Return the (X, Y) coordinate for the center point of the cell that contains the specified text.  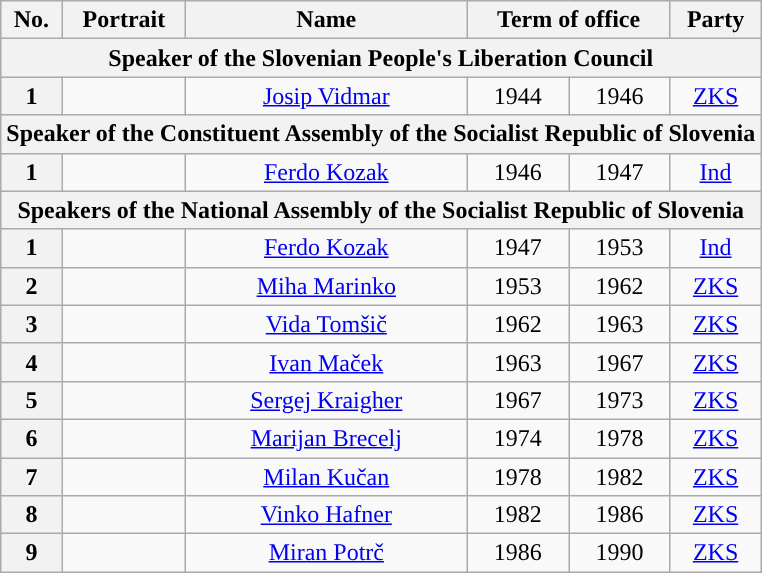
Vinko Hafner (326, 515)
No. (32, 20)
5 (32, 400)
6 (32, 438)
Term of office (569, 20)
Speakers of the National Assembly of the Socialist Republic of Slovenia (381, 210)
Sergej Kraigher (326, 400)
Speaker of the Constituent Assembly of the Socialist Republic of Slovenia (381, 134)
2 (32, 286)
Name (326, 20)
1944 (518, 96)
8 (32, 515)
Party (715, 20)
Speaker of the Slovenian People's Liberation Council (381, 58)
4 (32, 362)
Miha Marinko (326, 286)
Marijan Brecelj (326, 438)
Josip Vidmar (326, 96)
Milan Kučan (326, 477)
Miran Potrč (326, 553)
7 (32, 477)
1973 (620, 400)
3 (32, 324)
Ivan Maček (326, 362)
1990 (620, 553)
Portrait (124, 20)
9 (32, 553)
1974 (518, 438)
Vida Tomšič (326, 324)
